Find where the given text appears and provide that cell's center as (x, y) coordinate. 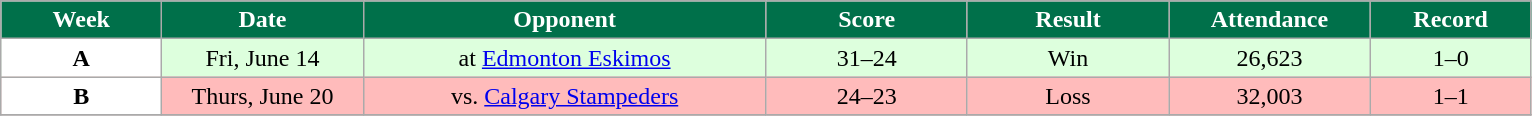
Week (82, 20)
32,003 (1270, 96)
31–24 (866, 58)
Opponent (564, 20)
Result (1068, 20)
24–23 (866, 96)
Score (866, 20)
A (82, 58)
Attendance (1270, 20)
Win (1068, 58)
Loss (1068, 96)
Date (262, 20)
1–1 (1450, 96)
1–0 (1450, 58)
at Edmonton Eskimos (564, 58)
26,623 (1270, 58)
Record (1450, 20)
Fri, June 14 (262, 58)
vs. Calgary Stampeders (564, 96)
Thurs, June 20 (262, 96)
B (82, 96)
